For the text-containing cell, return its midpoint in [X, Y] coordinate format. 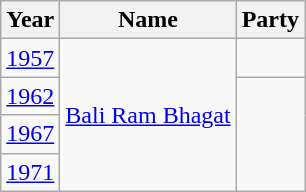
1971 [30, 172]
Party [270, 20]
Bali Ram Bhagat [148, 115]
1962 [30, 96]
1967 [30, 134]
1957 [30, 58]
Name [148, 20]
Year [30, 20]
